Determine the (x, y) coordinate at the center of the cell enclosing the given text.  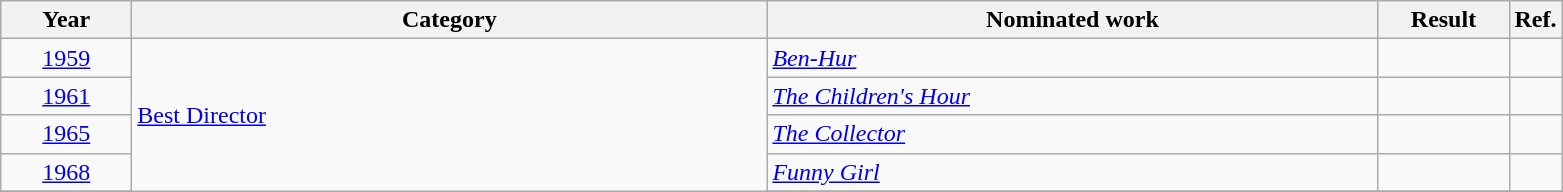
1961 (66, 96)
Ref. (1536, 20)
Funny Girl (1072, 172)
Year (66, 20)
Ben-Hur (1072, 58)
1965 (66, 134)
Category (450, 20)
The Children's Hour (1072, 96)
Best Director (450, 115)
Result (1444, 20)
The Collector (1072, 134)
1959 (66, 58)
Nominated work (1072, 20)
1968 (66, 172)
